Output the (X, Y) coordinate of the center of the cell containing the given text.  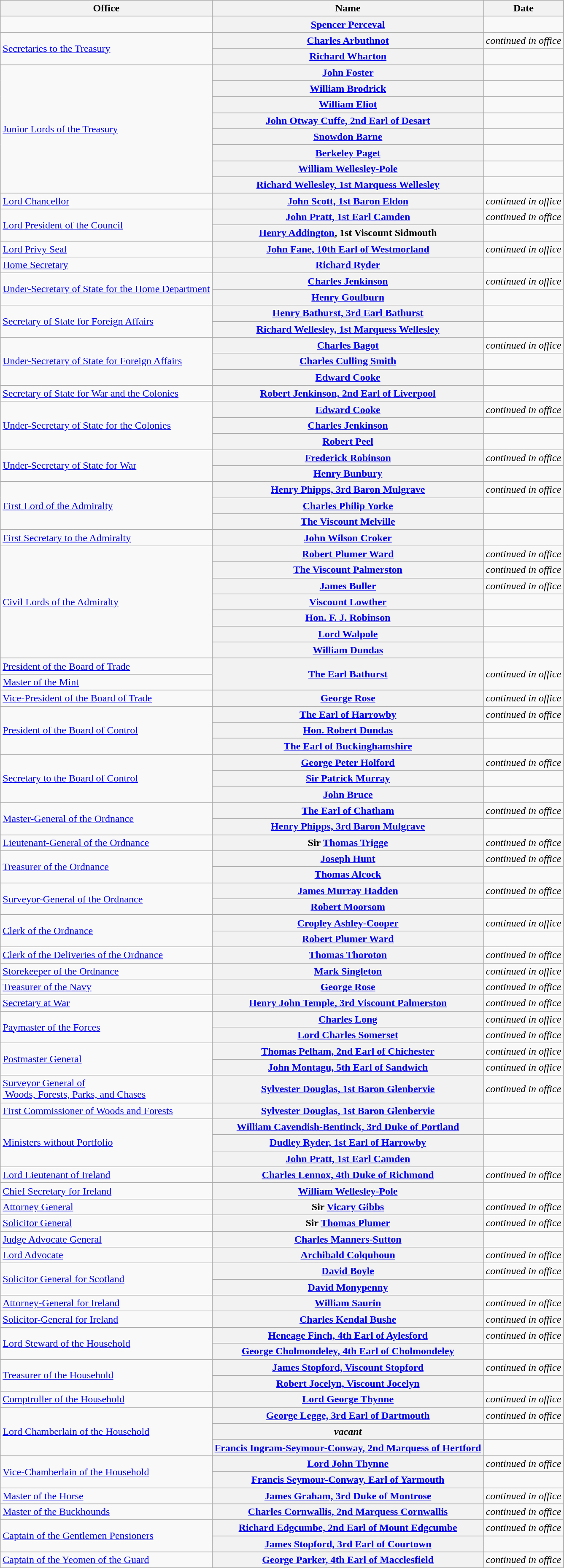
Francis Seymour-Conway, Earl of Yarmouth (348, 1479)
Cropley Ashley-Cooper (348, 923)
John Montagu, 5th Earl of Sandwich (348, 1067)
Secretary of State for Foreign Affairs (106, 321)
William Cavendish-Bentinck, 3rd Duke of Portland (348, 1127)
Home Secretary (106, 265)
Viscount Lowther (348, 602)
Surveyor General of Woods, Forests, Parks, and Chases (106, 1089)
Vice-Chamberlain of the Household (106, 1471)
John Fane, 10th Earl of Westmorland (348, 249)
George Legge, 3rd Earl of Dartmouth (348, 1415)
The Earl of Harrowby (348, 714)
President of the Board of Control (106, 730)
John Scott, 1st Baron Eldon (348, 201)
William Brodrick (348, 89)
Storekeeper of the Ordnance (106, 971)
Joseph Hunt (348, 859)
Lord Walpole (348, 634)
Date (524, 8)
Master of the Horse (106, 1496)
First Secretary to the Admiralty (106, 538)
Snowdon Barne (348, 137)
Lord President of the Council (106, 225)
David Boyle (348, 1271)
Charles Cornwallis, 2nd Marquess Cornwallis (348, 1512)
Captain of the Yeomen of the Guard (106, 1560)
Name (348, 8)
Postmaster General (106, 1059)
Charles Culling Smith (348, 361)
Lord George Thynne (348, 1399)
Henry Bunbury (348, 474)
James Stopford, Viscount Stopford (348, 1367)
Charles Lennox, 4th Duke of Richmond (348, 1175)
Charles Arbuthnot (348, 40)
George Cholmondeley, 4th Earl of Cholmondeley (348, 1351)
First Lord of the Admiralty (106, 506)
Thomas Pelham, 2nd Earl of Chichester (348, 1051)
Under-Secretary of State for Foreign Affairs (106, 361)
Sir Vicary Gibbs (348, 1207)
Spencer Perceval (348, 24)
Thomas Alcock (348, 875)
Junior Lords of the Treasury (106, 129)
Attorney General (106, 1207)
James Murray Hadden (348, 891)
Robert Jenkinson, 2nd Earl of Liverpool (348, 393)
Vice-President of the Board of Trade (106, 698)
The Viscount Palmerston (348, 570)
Treasurer of the Navy (106, 987)
Master-General of the Ordnance (106, 819)
Lord Chancellor (106, 201)
Under-Secretary of State for the Colonies (106, 425)
Solicitor General for Scotland (106, 1279)
Attorney-General for Ireland (106, 1303)
Clerk of the Ordnance (106, 931)
The Earl of Chatham (348, 811)
Lord Charles Somerset (348, 1035)
Master of the Buckhounds (106, 1512)
Secretary of State for War and the Colonies (106, 393)
Paymaster of the Forces (106, 1027)
Hon. Robert Dundas (348, 730)
William Dundas (348, 650)
vacant (348, 1431)
John Wilson Croker (348, 538)
Secretary to the Board of Control (106, 779)
Charles Long (348, 1019)
Richard Wharton (348, 56)
Judge Advocate General (106, 1239)
Henry Bathurst, 3rd Earl Bathurst (348, 313)
President of the Board of Trade (106, 666)
Treasurer of the Household (106, 1375)
Sir Patrick Murray (348, 779)
Henry John Temple, 3rd Viscount Palmerston (348, 1003)
George Peter Holford (348, 763)
Sir Thomas Plumer (348, 1223)
Secretaries to the Treasury (106, 48)
Charles Bagot (348, 345)
Sir Thomas Trigge (348, 843)
James Graham, 3rd Duke of Montrose (348, 1496)
Robert Jocelyn, Viscount Jocelyn (348, 1383)
Solicitor-General for Ireland (106, 1319)
Lord Steward of the Household (106, 1343)
Berkeley Paget (348, 153)
Henry Addington, 1st Viscount Sidmouth (348, 233)
Lord Lieutenant of Ireland (106, 1175)
James Stopford, 3rd Earl of Courtown (348, 1544)
Lord Chamberlain of the Household (106, 1431)
Hon. F. J. Robinson (348, 618)
David Monypenny (348, 1287)
Henry Goulburn (348, 297)
Clerk of the Deliveries of the Ordnance (106, 955)
William Eliot (348, 105)
The Earl of Buckinghamshire (348, 746)
Archibald Colquhoun (348, 1255)
Thomas Thoroton (348, 955)
Charles Philip Yorke (348, 506)
Robert Peel (348, 441)
The Earl Bathurst (348, 674)
Heneage Finch, 4th Earl of Aylesford (348, 1335)
Lord Advocate (106, 1255)
Office (106, 8)
The Viscount Melville (348, 522)
Frederick Robinson (348, 457)
Solicitor General (106, 1223)
Robert Moorsom (348, 907)
Lord John Thynne (348, 1463)
John Otway Cuffe, 2nd Earl of Desart (348, 121)
Under-Secretary of State for War (106, 465)
Lord Privy Seal (106, 249)
Secretary at War (106, 1003)
Captain of the Gentlemen Pensioners (106, 1536)
Under-Secretary of State for the Home Department (106, 289)
Richard Ryder (348, 265)
Charles Kendal Bushe (348, 1319)
Comptroller of the Household (106, 1399)
Treasurer of the Ordnance (106, 867)
Lieutenant-General of the Ordnance (106, 843)
Mark Singleton (348, 971)
Dudley Ryder, 1st Earl of Harrowby (348, 1143)
Ministers without Portfolio (106, 1143)
John Bruce (348, 795)
First Commissioner of Woods and Forests (106, 1111)
James Buller (348, 586)
John Foster (348, 72)
Chief Secretary for Ireland (106, 1191)
George Parker, 4th Earl of Macclesfield (348, 1560)
Francis Ingram-Seymour-Conway, 2nd Marquess of Hertford (348, 1447)
Richard Edgcumbe, 2nd Earl of Mount Edgcumbe (348, 1528)
Surveyor-General of the Ordnance (106, 899)
Charles Manners-Sutton (348, 1239)
Master of the Mint (106, 682)
William Saurin (348, 1303)
Civil Lords of the Admiralty (106, 602)
